Determine the (X, Y) coordinate at the center of the cell enclosing the given text.  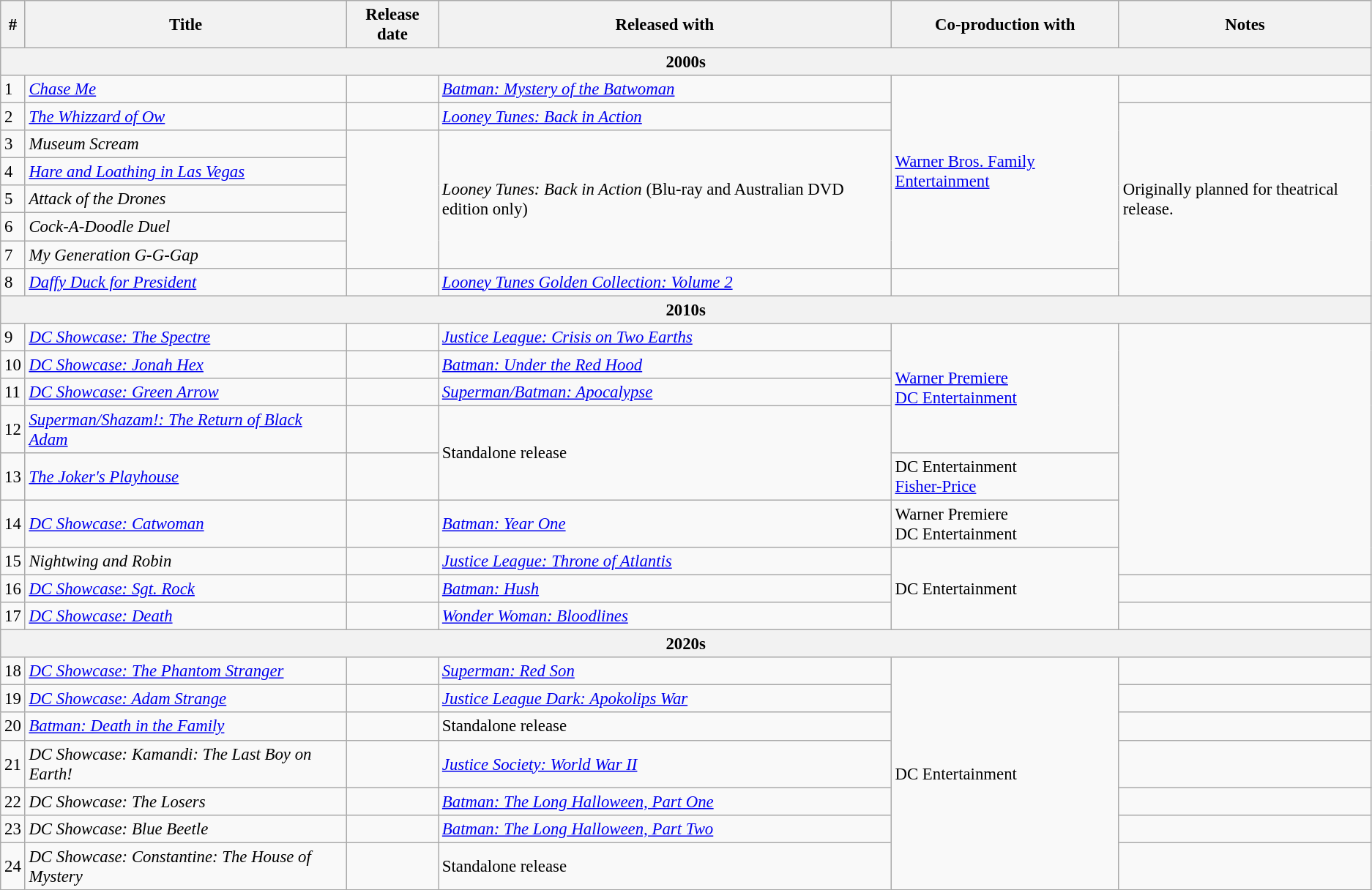
4 (13, 172)
DC Showcase: Catwoman (186, 524)
Notes (1245, 25)
Batman: Year One (665, 524)
The Whizzard of Ow (186, 117)
Attack of the Drones (186, 200)
8 (13, 282)
14 (13, 524)
2 (13, 117)
Wonder Woman: Bloodlines (665, 616)
Superman: Red Son (665, 671)
2000s (686, 62)
Superman/Shazam!: The Return of Black Adam (186, 429)
Cock-A-Doodle Duel (186, 227)
13 (13, 477)
7 (13, 255)
DC Showcase: The Spectre (186, 337)
21 (13, 764)
Looney Tunes Golden Collection: Volume 2 (665, 282)
3 (13, 144)
Originally planned for theatrical release. (1245, 199)
Justice League: Crisis on Two Earths (665, 337)
Batman: The Long Halloween, Part One (665, 801)
Justice League Dark: Apokolips War (665, 699)
DC Showcase: The Phantom Stranger (186, 671)
1 (13, 89)
23 (13, 829)
24 (13, 867)
Warner Bros. Family Entertainment (1004, 171)
18 (13, 671)
Looney Tunes: Back in Action (665, 117)
Justice Society: World War II (665, 764)
22 (13, 801)
Batman: Hush (665, 589)
Release date (392, 25)
19 (13, 699)
Justice League: Throne of Atlantis (665, 561)
11 (13, 392)
15 (13, 561)
DC Showcase: Death (186, 616)
DC Showcase: The Losers (186, 801)
20 (13, 727)
Hare and Loathing in Las Vegas (186, 172)
Daffy Duck for President (186, 282)
12 (13, 429)
Museum Scream (186, 144)
Nightwing and Robin (186, 561)
My Generation G-G-Gap (186, 255)
Batman: Under the Red Hood (665, 364)
The Joker's Playhouse (186, 477)
Batman: The Long Halloween, Part Two (665, 829)
9 (13, 337)
Title (186, 25)
DC Showcase: Jonah Hex (186, 364)
Batman: Death in the Family (186, 727)
Released with (665, 25)
Co-production with (1004, 25)
5 (13, 200)
Batman: Mystery of the Batwoman (665, 89)
# (13, 25)
DC Showcase: Kamandi: The Last Boy on Earth! (186, 764)
10 (13, 364)
DC Showcase: Green Arrow (186, 392)
16 (13, 589)
DC Showcase: Adam Strange (186, 699)
17 (13, 616)
DC Showcase: Blue Beetle (186, 829)
Chase Me (186, 89)
2010s (686, 310)
6 (13, 227)
DC EntertainmentFisher-Price (1004, 477)
Superman/Batman: Apocalypse (665, 392)
Looney Tunes: Back in Action (Blu-ray and Australian DVD edition only) (665, 199)
DC Showcase: Constantine: The House of Mystery (186, 867)
2020s (686, 644)
DC Showcase: Sgt. Rock (186, 589)
